Find where the given text appears and provide that cell's center as [x, y] coordinate. 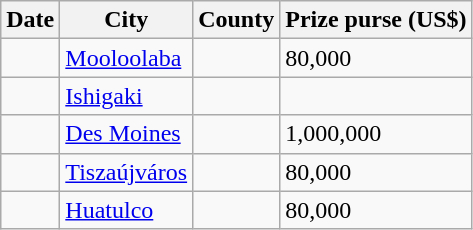
Des Moines [126, 134]
Mooloolaba [126, 58]
Prize purse (US$) [376, 20]
City [126, 20]
Ishigaki [126, 96]
County [236, 20]
Tiszaújváros [126, 172]
1,000,000 [376, 134]
Date [30, 20]
Huatulco [126, 210]
